Scan for the cell matching the given text and deliver its [X, Y] coordinate at center. 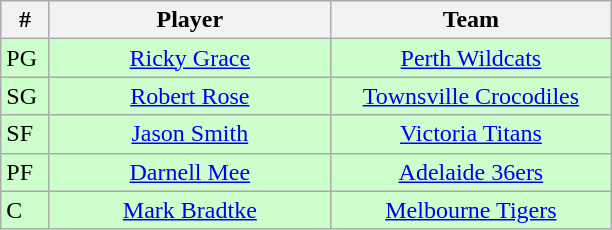
Player [190, 20]
Robert Rose [190, 96]
PG [26, 58]
Jason Smith [190, 134]
Team [470, 20]
Adelaide 36ers [470, 172]
Townsville Crocodiles [470, 96]
SF [26, 134]
# [26, 20]
Ricky Grace [190, 58]
C [26, 210]
SG [26, 96]
PF [26, 172]
Victoria Titans [470, 134]
Mark Bradtke [190, 210]
Darnell Mee [190, 172]
Perth Wildcats [470, 58]
Melbourne Tigers [470, 210]
